Identify which cell holds the provided text, then report its (x, y) central coordinate. 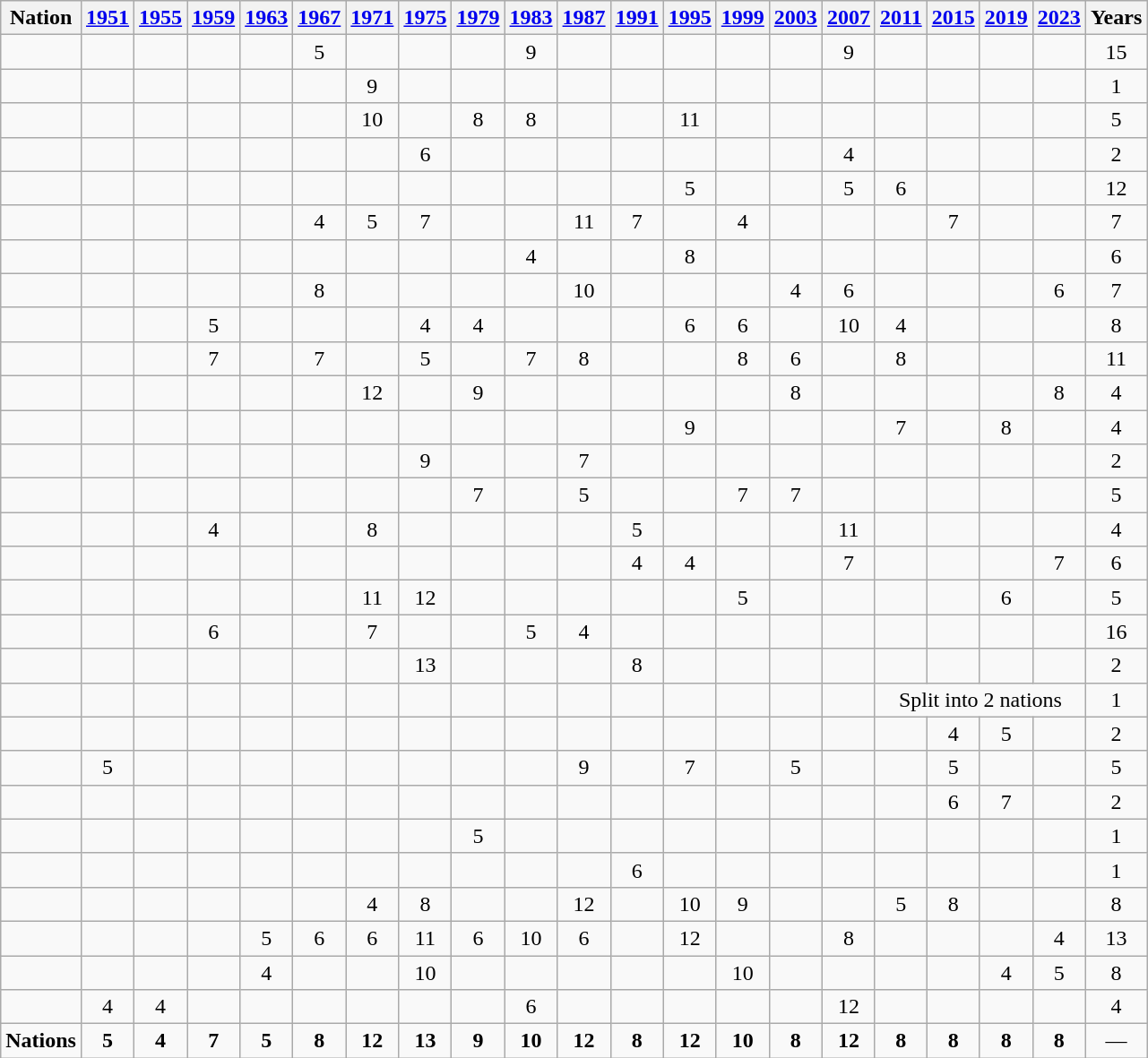
1999 (742, 18)
1983 (531, 18)
2019 (1006, 18)
1971 (373, 18)
1951 (108, 18)
1995 (690, 18)
16 (1116, 632)
1955 (161, 18)
1963 (267, 18)
Split into 2 nations (980, 700)
1975 (425, 18)
1987 (584, 18)
1979 (479, 18)
Nations (41, 1041)
— (1116, 1041)
Nation (41, 18)
2007 (848, 18)
15 (1116, 52)
2011 (901, 18)
1967 (319, 18)
2023 (1059, 18)
2003 (796, 18)
1991 (636, 18)
1959 (213, 18)
Years (1116, 18)
2015 (954, 18)
